Return [x, y] of the center of cell containing provided text 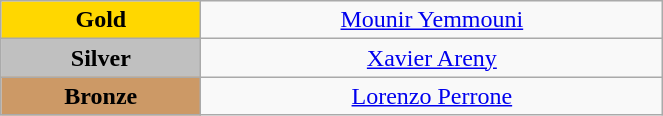
Mounir Yemmouni [432, 20]
Silver [101, 58]
Xavier Areny [432, 58]
Bronze [101, 96]
Gold [101, 20]
Lorenzo Perrone [432, 96]
